Pinpoint the cell where the given text exists, returning its [x, y] midpoint coordinate. 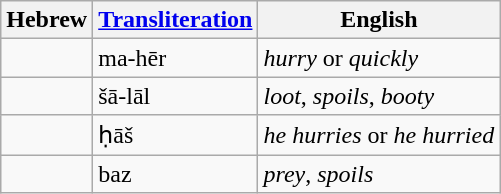
ma-hēr [176, 58]
hurry or quickly [379, 58]
loot, spoils, booty [379, 96]
he hurries or he hurried [379, 135]
šā-lāl [176, 96]
English [379, 20]
ḥāš [176, 135]
prey, spoils [379, 173]
Transliteration [176, 20]
Hebrew [47, 20]
baz [176, 173]
